Return [X, Y] of the center of cell containing provided text 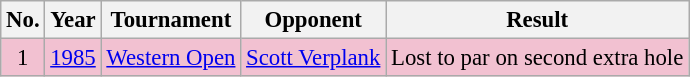
Opponent [314, 20]
Lost to par on second extra hole [538, 58]
Western Open [171, 58]
No. [23, 20]
Result [538, 20]
1985 [73, 58]
Year [73, 20]
1 [23, 58]
Scott Verplank [314, 58]
Tournament [171, 20]
